From the cell containing the given text, extract its center point as [x, y] coordinate. 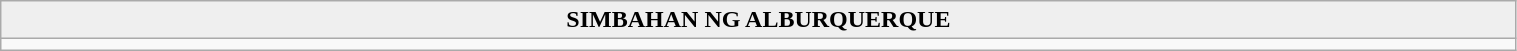
SIMBAHAN NG ALBURQUERQUE [758, 20]
